Find where the given text appears and provide that cell's center as [X, Y] coordinate. 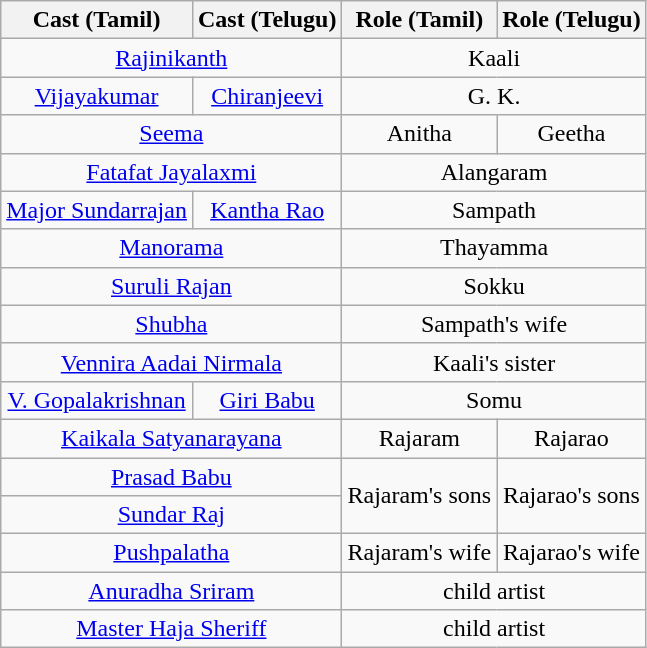
Kaali's sister [494, 362]
V. Gopalakrishnan [97, 400]
Alangaram [494, 172]
Vennira Aadai Nirmala [172, 362]
Giri Babu [267, 400]
Role (Tamil) [420, 20]
Rajarao's sons [572, 496]
Rajarao [572, 438]
Pushpalatha [172, 553]
Anuradha Sriram [172, 591]
Anitha [420, 134]
Rajarao's wife [572, 553]
Manorama [172, 248]
Cast (Telugu) [267, 20]
Rajaram [420, 438]
Sundar Raj [172, 515]
Master Haja Sheriff [172, 629]
Cast (Tamil) [97, 20]
Sampath's wife [494, 324]
Chiranjeevi [267, 96]
Suruli Rajan [172, 286]
Kaali [494, 58]
Role (Telugu) [572, 20]
Shubha [172, 324]
Rajaram's sons [420, 496]
Geetha [572, 134]
Major Sundarrajan [97, 210]
G. K. [494, 96]
Seema [172, 134]
Sampath [494, 210]
Rajaram's wife [420, 553]
Rajinikanth [172, 58]
Kantha Rao [267, 210]
Fatafat Jayalaxmi [172, 172]
Sokku [494, 286]
Vijayakumar [97, 96]
Thayamma [494, 248]
Prasad Babu [172, 477]
Somu [494, 400]
Kaikala Satyanarayana [172, 438]
